From the cell containing the given text, extract its center point as (X, Y) coordinate. 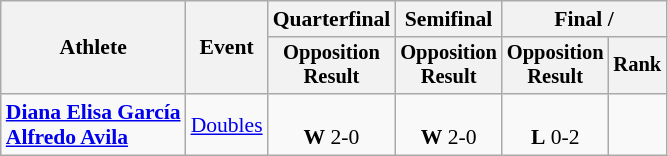
Quarterfinal (332, 19)
Doubles (227, 124)
Diana Elisa GarcíaAlfredo Avila (94, 124)
Athlete (94, 48)
Final / (584, 19)
Rank (637, 66)
Semifinal (448, 19)
L 0-2 (556, 124)
Event (227, 48)
